Capture the cell that displays the provided text and extract its (X, Y) central coordinate. 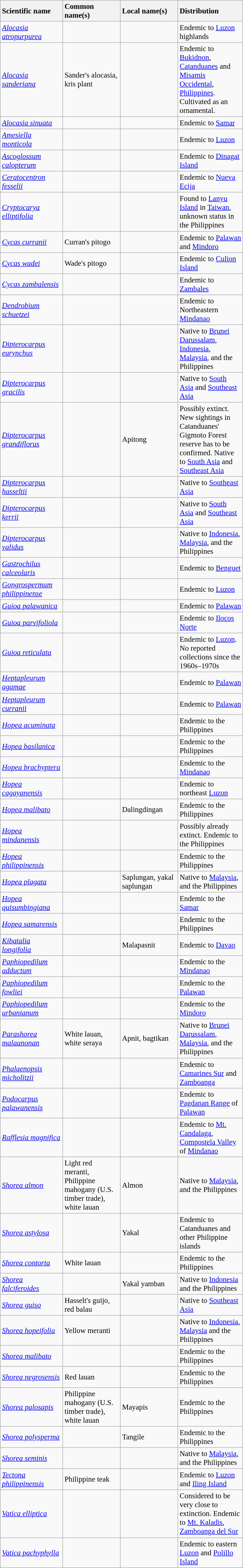
Hopea brachyptera (31, 767)
Common name(s) (91, 11)
Endemic to Davao (211, 945)
Yakal yamban (149, 1284)
Hopea samarensis (31, 924)
Alocasia sinuata (31, 123)
Endemic to Catanduanes and other Philippine islands (211, 1233)
Shorea astylosa (31, 1233)
Saplungan, yakal saplungan (149, 882)
Light red meranti, Philippine mahogany (U.S. timber trade), white lauan (91, 1185)
Philippine mahogany (U.S. timber trade), white lauan (91, 1407)
Malapasnit (149, 945)
Paphiopedilum adductum (31, 966)
Sander's alocasia, kris plant (91, 80)
Heptapleurum agamae (31, 683)
Dipterocarpus eurynchus (31, 349)
Endemic to Culion Island (211, 263)
Hopea acuminata (31, 725)
Native to Brunei Darussalam, Malaysia, and the Philippines (211, 1039)
Almon (149, 1185)
Hasselt's guijo, red balau (91, 1305)
Parashorea malaanonan (31, 1039)
Guioa palawanica (31, 606)
Vatica elliptica (31, 1514)
Podocarpus palawanensis (31, 1103)
Gastrochilus calceolaris (31, 568)
Kibatalia longifolia (31, 945)
White lauan (91, 1263)
Hopea basilanica (31, 746)
Apitong (149, 439)
Rafflesia magnifica (31, 1138)
Wade's pitogo (91, 263)
Endemic to the Mindoro (211, 1009)
Dipterocarpus gracilis (31, 387)
Alocasia atropurpurea (31, 32)
Shorea contorta (31, 1263)
Heptapleurum curranii (31, 704)
Hopea cagayanensis (31, 789)
Shorea malibato (31, 1356)
Dendrobium schuetzei (31, 310)
Philippine teak (91, 1479)
Endemic to Samar (211, 123)
Red lauan (91, 1377)
Endemic to Camarines Sur and Zamboanga (211, 1073)
Cryptocarya elliptifolia (31, 212)
Hopea quisumbingiana (31, 903)
Distribution (211, 11)
Vatica pachyphylla (31, 1553)
Dipterocarpus hasseltii (31, 487)
Shorea palosapis (31, 1407)
Hopea mindanensis (31, 835)
Local name(s) (149, 11)
Endemic to Luzon and Iling Island (211, 1479)
Apnit, bagtikan (149, 1039)
Tangile (149, 1437)
Shorea negrosensis (31, 1377)
Tectona philippinensis (31, 1479)
Endemic to eastern Luzon and Polillo Island (211, 1553)
Native to Indonesia, Malaysia and the Philippines (211, 1330)
Native to Indonesia, Malaysia, and the Philippines (211, 543)
Shorea seminis (31, 1458)
Endemic to Luzon highlands (211, 32)
Shorea hopeifolia (31, 1330)
Hopea malibato (31, 810)
Endemic to Northeastern Mindanao (211, 310)
Dipterocarpus validus (31, 543)
Considered to be very close to extinction. Endemic to Mt. Kaladis, Zamboanga del Sur (211, 1514)
Guioa parvifoliola (31, 622)
Endemic to the Samar (211, 903)
Possibly already extinct. Endemic to the Philippines (211, 835)
Endemic to Bukidnon, Catanduanes and Misamis Occidental, Philippines. Cultivated as an ornamental. (211, 80)
Guioa reticulata (31, 653)
Scientific name (31, 11)
Shorea falciferoides (31, 1284)
Endemic to the Palawan (211, 988)
Hopea plagata (31, 882)
Mayapis (149, 1407)
Endemic to Luzon. No reported collections since the 1960s–1970s (211, 653)
Gongrospermum philippinense (31, 589)
Cycas wadei (31, 263)
Shorea polysperma (31, 1437)
Paphiopedilum fowliei (31, 988)
Dalingdingan (149, 810)
Cycas curranii (31, 242)
Endemic to Dinagat Island (211, 161)
White lauan, white seraya (91, 1039)
Yellow meranti (91, 1330)
Shorea almon (31, 1185)
Possibly extinct. New sightings in Catanduanes' Gigmoto Forest reserve has to be confirmed. Native to South Asia and Southeast Asia (211, 439)
Endemic to Pagdanan Range of Palawan (211, 1103)
Amesiella monticola (31, 139)
Endemic to northeast Luzon (211, 789)
Shorea guiso (31, 1305)
Ascoglossum calopterum (31, 161)
Native to Brunei Darussalam, Indonesia, Malaysia, and the Philippines (211, 349)
Alocasia sanderiana (31, 80)
Ceratocentron fesselii (31, 182)
Dipterocarpus kerrii (31, 513)
Cycas zambalensis (31, 284)
Endemic to Mt. Candalaga, Compostela Valley of Mindanao (211, 1138)
Endemic to Zambales (211, 284)
Hopea philippinensis (31, 861)
Native to Indonesia and the Philippines (211, 1284)
Phalaenopsis micholitzii (31, 1073)
Found to Lanyu Island in Taiwan, unknown status in the Philippines (211, 212)
Endemic to Palawan and Mindoro (211, 242)
Yakal (149, 1233)
Endemic to Ilocos Norte (211, 622)
Endemic to Nueva Ecija (211, 182)
Paphiopedilum urbanianum (31, 1009)
Endemic to Benguet (211, 568)
Dipterocarpus grandiflorus (31, 439)
Curran's pitogo (91, 242)
